Output the (X, Y) coordinate of the center of the cell containing the given text.  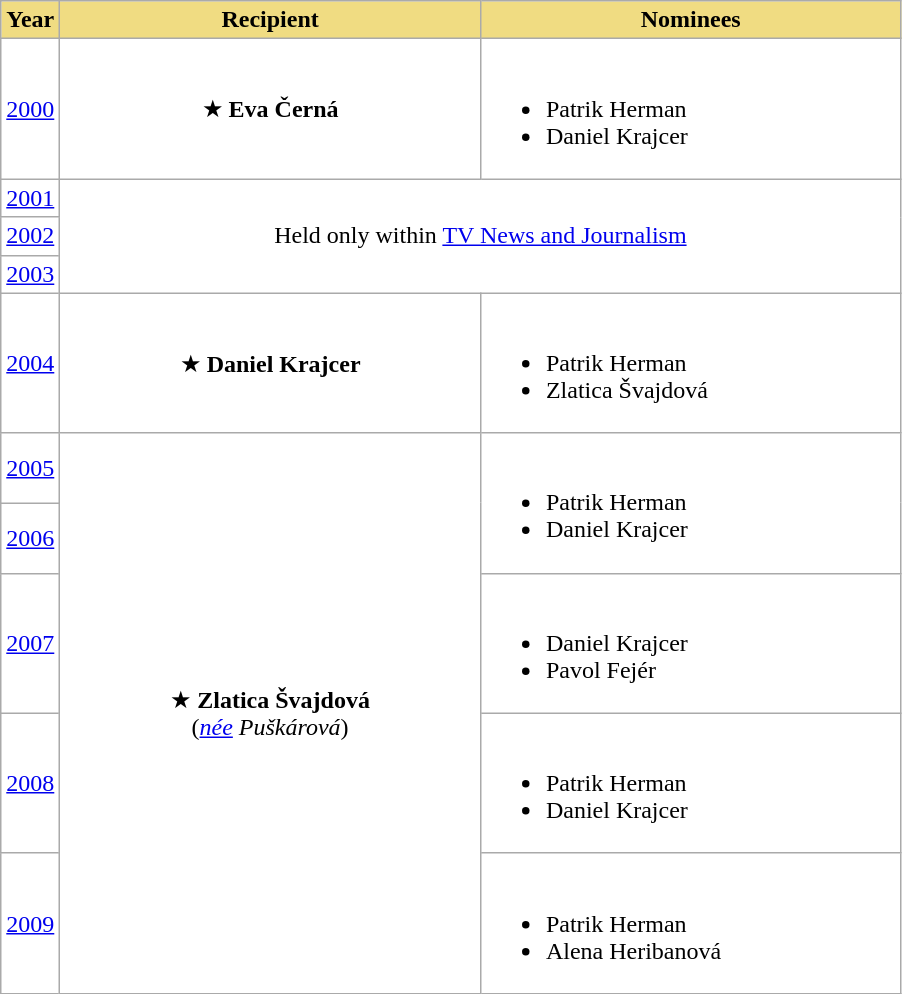
2000 (30, 109)
2007 (30, 643)
2008 (30, 783)
2003 (30, 274)
2004 (30, 363)
2001 (30, 198)
Nominees (690, 20)
Daniel KrajcerPavol Fejér (690, 643)
2006 (30, 538)
Recipient (270, 20)
★ Daniel Krajcer (270, 363)
Patrik HermanAlena Heribanová (690, 923)
★ Zlatica Švajdová (née Puškárová) (270, 713)
★ Eva Černá (270, 109)
2002 (30, 236)
Year (30, 20)
2005 (30, 468)
Patrik HermanZlatica Švajdová (690, 363)
Held only within TV News and Journalism (480, 236)
2009 (30, 923)
